Capture the cell that displays the provided text and extract its [X, Y] central coordinate. 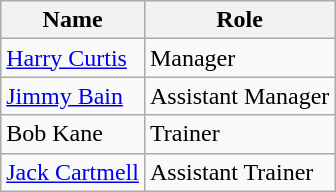
Trainer [239, 134]
Assistant Trainer [239, 172]
Jack Cartmell [73, 172]
Name [73, 20]
Bob Kane [73, 134]
Harry Curtis [73, 58]
Assistant Manager [239, 96]
Jimmy Bain [73, 96]
Role [239, 20]
Manager [239, 58]
